Return [X, Y] of the center of cell containing provided text 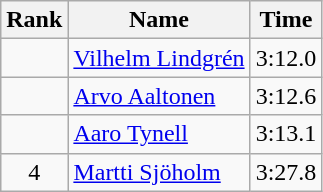
Martti Sjöholm [159, 172]
4 [34, 172]
3:12.0 [286, 58]
Aaro Tynell [159, 134]
3:13.1 [286, 134]
Arvo Aaltonen [159, 96]
Rank [34, 20]
3:12.6 [286, 96]
Vilhelm Lindgrén [159, 58]
Name [159, 20]
Time [286, 20]
3:27.8 [286, 172]
